Scan for the cell matching the given text and deliver its [X, Y] coordinate at center. 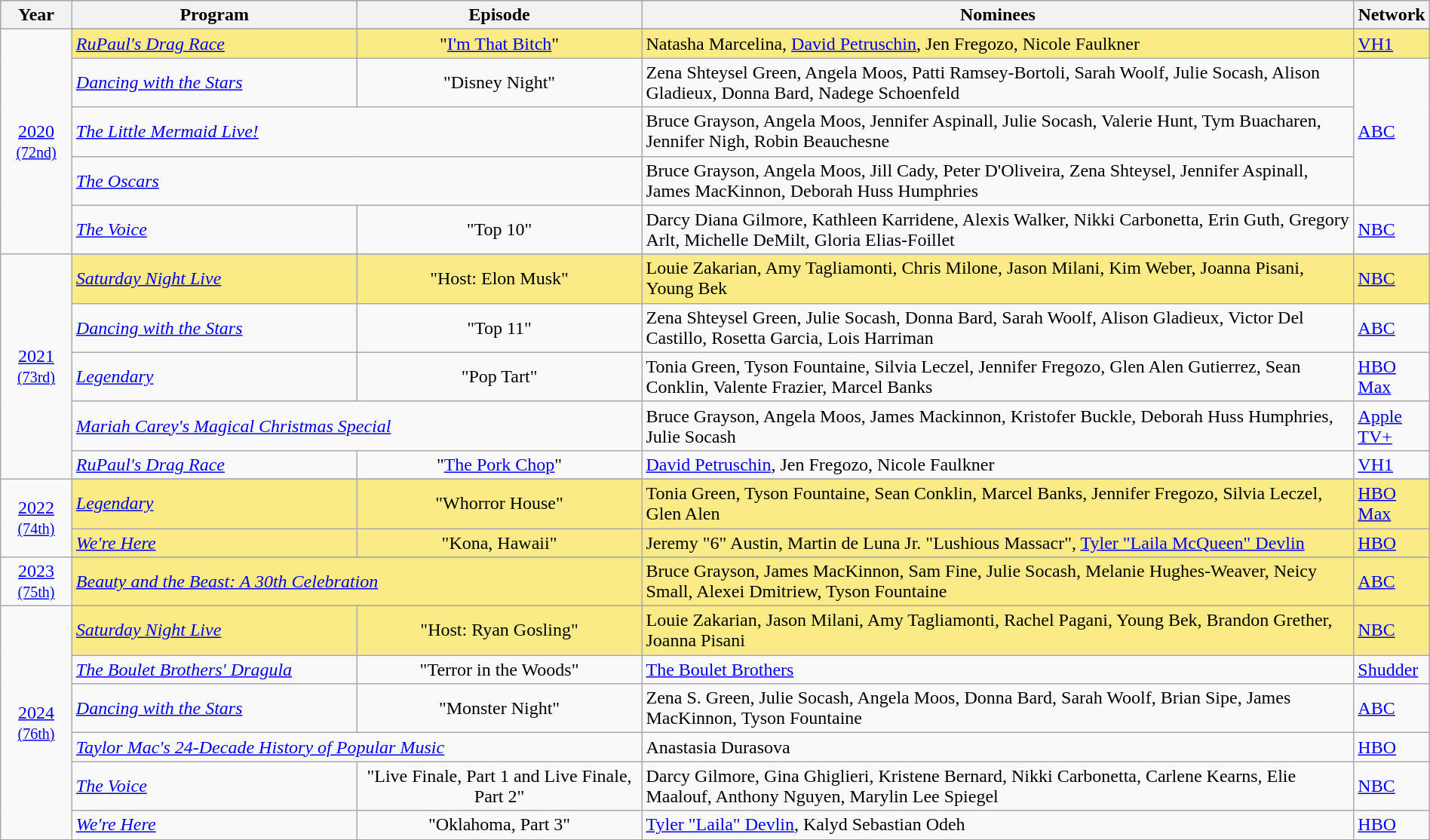
Tyler "Laila" Devlin, Kalyd Sebastian Odeh [998, 825]
Year [36, 15]
Mariah Carey's Magical Christmas Special [357, 425]
Jeremy "6" Austin, Martin de Luna Jr. "Lushious Massacr", Tyler "Laila McQueen" Devlin [998, 542]
The Oscars [357, 181]
Bruce Grayson, James MacKinnon, Sam Fine, Julie Socash, Melanie Hughes-Weaver, Neicy Small, Alexei Dmitriew, Tyson Fountaine [998, 582]
Louie Zakarian, Amy Tagliamonti, Chris Milone, Jason Milani, Kim Weber, Joanna Pisani, Young Bek [998, 279]
"Live Finale, Part 1 and Live Finale, Part 2" [499, 786]
2021(73rd) [36, 366]
2023(75th) [36, 582]
Program [214, 15]
Anastasia Durasova [998, 747]
Zena Shteysel Green, Julie Socash, Donna Bard, Sarah Woolf, Alison Gladieux, Victor Del Castillo, Rosetta Garcia, Lois Harriman [998, 327]
Tonia Green, Tyson Fountaine, Sean Conklin, Marcel Banks, Jennifer Fregozo, Silvia Leczel, Glen Alen [998, 504]
2024(76th) [36, 722]
Darcy Gilmore, Gina Ghiglieri, Kristene Bernard, Nikki Carbonetta, Carlene Kearns, Elie Maalouf, Anthony Nguyen, Marylin Lee Spiegel [998, 786]
"Pop Tart" [499, 377]
"I'm That Bitch" [499, 44]
Episode [499, 15]
Darcy Diana Gilmore, Kathleen Karridene, Alexis Walker, Nikki Carbonetta, Erin Guth, Gregory Arlt, Michelle DeMilt, Gloria Elias-Foillet [998, 229]
David Petruschin, Jen Fregozo, Nicole Faulkner [998, 464]
2020(72nd) [36, 142]
"The Pork Chop" [499, 464]
"Kona, Hawaii" [499, 542]
"Top 11" [499, 327]
Zena S. Green, Julie Socash, Angela Moos, Donna Bard, Sarah Woolf, Brian Sipe, James MacKinnon, Tyson Fountaine [998, 709]
Nominees [998, 15]
Louie Zakarian, Jason Milani, Amy Tagliamonti, Rachel Pagani, Young Bek, Brandon Grether, Joanna Pisani [998, 630]
Beauty and the Beast: A 30th Celebration [357, 582]
Taylor Mac's 24-Decade History of Popular Music [357, 747]
2022(74th) [36, 517]
"Whorror House" [499, 504]
Zena Shteysel Green, Angela Moos, Patti Ramsey-Bortoli, Sarah Woolf, Julie Socash, Alison Gladieux, Donna Bard, Nadege Schoenfeld [998, 83]
Network [1392, 15]
Bruce Grayson, Angela Moos, Jennifer Aspinall, Julie Socash, Valerie Hunt, Tym Buacharen, Jennifer Nigh, Robin Beauchesne [998, 131]
"Oklahoma, Part 3" [499, 825]
"Host: Elon Musk" [499, 279]
"Host: Ryan Gosling" [499, 630]
The Boulet Brothers [998, 670]
"Monster Night" [499, 709]
The Boulet Brothers' Dragula [214, 670]
Bruce Grayson, Angela Moos, James Mackinnon, Kristofer Buckle, Deborah Huss Humphries, Julie Socash [998, 425]
Natasha Marcelina, David Petruschin, Jen Fregozo, Nicole Faulkner [998, 44]
Apple TV+ [1392, 425]
Shudder [1392, 670]
The Little Mermaid Live! [357, 131]
"Disney Night" [499, 83]
"Terror in the Woods" [499, 670]
"Top 10" [499, 229]
Tonia Green, Tyson Fountaine, Silvia Leczel, Jennifer Fregozo, Glen Alen Gutierrez, Sean Conklin, Valente Frazier, Marcel Banks [998, 377]
Bruce Grayson, Angela Moos, Jill Cady, Peter D'Oliveira, Zena Shteysel, Jennifer Aspinall, James MacKinnon, Deborah Huss Humphries [998, 181]
